Scan for the cell matching the given text and deliver its (x, y) coordinate at center. 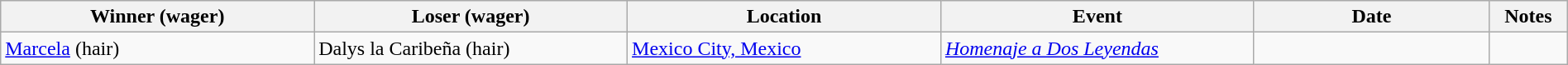
Location (784, 17)
Marcela (hair) (157, 48)
Loser (wager) (471, 17)
Event (1097, 17)
Homenaje a Dos Leyendas (1097, 48)
Date (1371, 17)
Mexico City, Mexico (784, 48)
Notes (1528, 17)
Winner (wager) (157, 17)
Dalys la Caribeña (hair) (471, 48)
